For the text-containing cell, return its midpoint in [x, y] coordinate format. 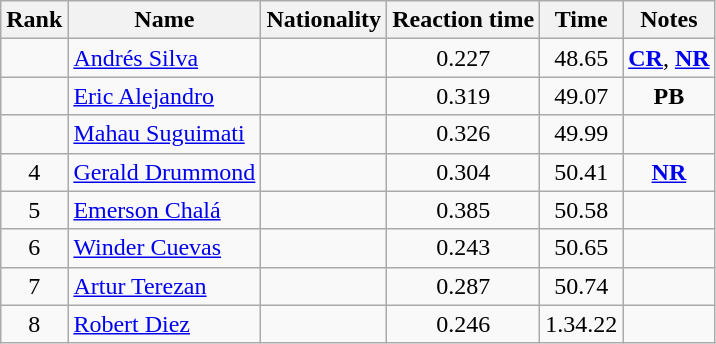
6 [34, 248]
50.58 [582, 210]
Rank [34, 20]
7 [34, 286]
50.74 [582, 286]
CR, NR [669, 58]
8 [34, 324]
0.227 [464, 58]
50.41 [582, 172]
Robert Diez [164, 324]
Winder Cuevas [164, 248]
Gerald Drummond [164, 172]
0.287 [464, 286]
0.326 [464, 134]
0.246 [464, 324]
0.385 [464, 210]
Andrés Silva [164, 58]
49.07 [582, 96]
0.319 [464, 96]
Eric Alejandro [164, 96]
Notes [669, 20]
0.243 [464, 248]
Time [582, 20]
49.99 [582, 134]
NR [669, 172]
5 [34, 210]
1.34.22 [582, 324]
48.65 [582, 58]
Emerson Chalá [164, 210]
Name [164, 20]
Artur Terezan [164, 286]
50.65 [582, 248]
Reaction time [464, 20]
PB [669, 96]
4 [34, 172]
Nationality [324, 20]
0.304 [464, 172]
Mahau Suguimati [164, 134]
